Locate the cell with the specified text and output its (x, y) center coordinate. 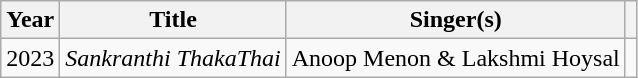
2023 (30, 58)
Title (173, 20)
Anoop Menon & Lakshmi Hoysal (456, 58)
Singer(s) (456, 20)
Sankranthi ThakaThai (173, 58)
Year (30, 20)
